Return the (X, Y) coordinate for the center point of the cell that contains the specified text.  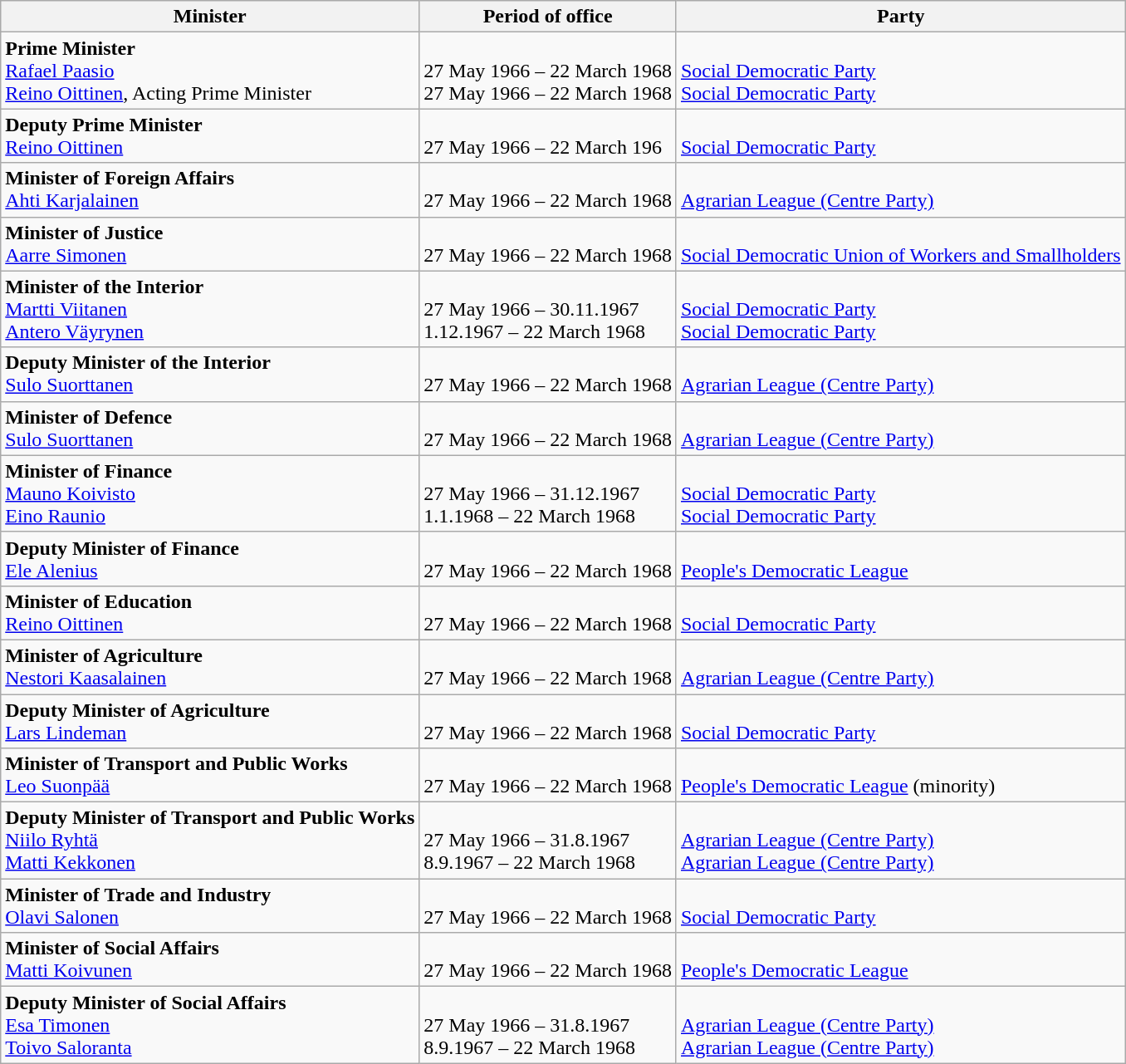
Deputy Minister of Social AffairsEsa Timonen Toivo Saloranta (210, 1025)
Minister of the InteriorMartti Viitanen Antero Väyrynen (210, 309)
People's Democratic League (minority) (900, 776)
27 May 1966 – 31.12.1967 1.1.1968 – 22 March 1968 (548, 493)
Period of office (548, 17)
Deputy Minister of FinanceEle Alenius (210, 558)
Minister of FinanceMauno Koivisto Eino Raunio (210, 493)
Minister of Trade and IndustryOlavi Salonen (210, 905)
Deputy Prime MinisterReino Oittinen (210, 136)
Minister (210, 17)
27 May 1966 – 22 March 196 (548, 136)
Prime MinisterRafael Paasio Reino Oittinen, Acting Prime Minister (210, 71)
Minister of Foreign AffairsAhti Karjalainen (210, 189)
Minister of DefenceSulo Suorttanen (210, 429)
Social Democratic Union of Workers and Smallholders (900, 244)
Minister of Social AffairsMatti Koivunen (210, 960)
Party (900, 17)
Minister of AgricultureNestori Kaasalainen (210, 666)
Deputy Minister of AgricultureLars Lindeman (210, 721)
Deputy Minister of the InteriorSulo Suorttanen (210, 374)
Minister of EducationReino Oittinen (210, 613)
Deputy Minister of Transport and Public WorksNiilo Ryhtä Matti Kekkonen (210, 841)
27 May 1966 – 22 March 1968 27 May 1966 – 22 March 1968 (548, 71)
Minister of JusticeAarre Simonen (210, 244)
27 May 1966 – 30.11.1967 1.12.1967 – 22 March 1968 (548, 309)
Minister of Transport and Public WorksLeo Suonpää (210, 776)
